Capture the cell that displays the provided text and extract its [x, y] central coordinate. 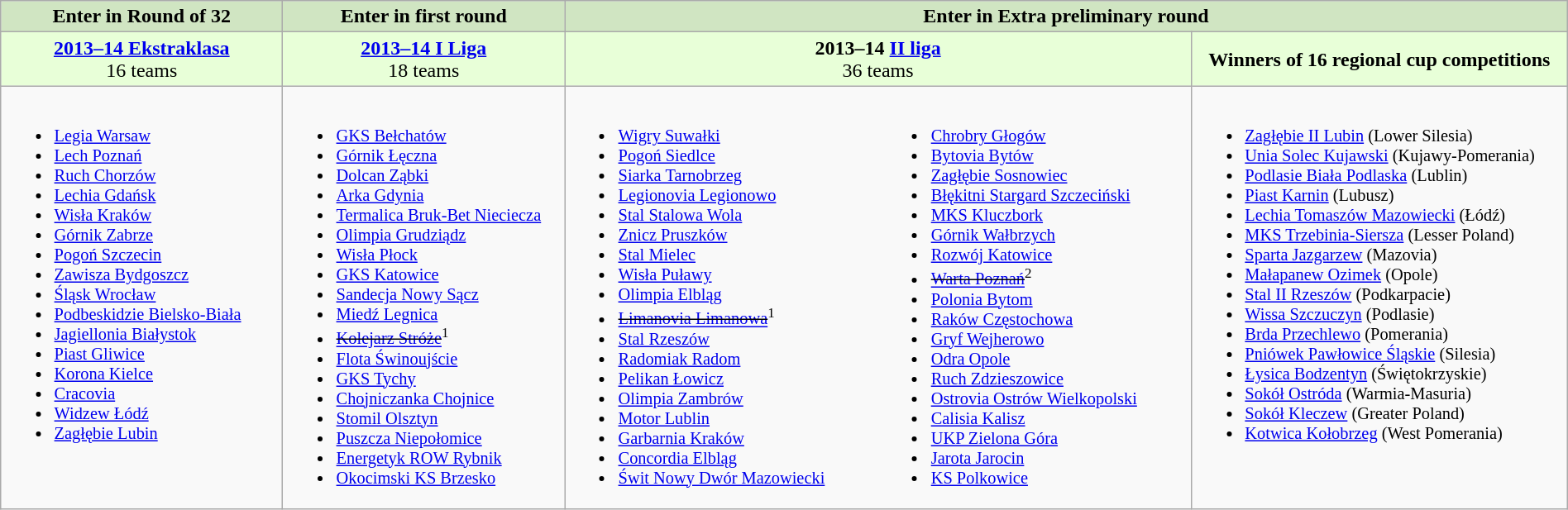
2013–14 Ekstraklasa16 teams [142, 60]
Enter in Extra preliminary round [1067, 17]
Enter in Round of 32 [142, 17]
2013–14 II liga36 teams [878, 60]
Enter in first round [423, 17]
Winners of 16 regional cup competitions [1379, 60]
2013–14 I Liga18 teams [423, 60]
